For the text-containing cell, return its midpoint in (X, Y) coordinate format. 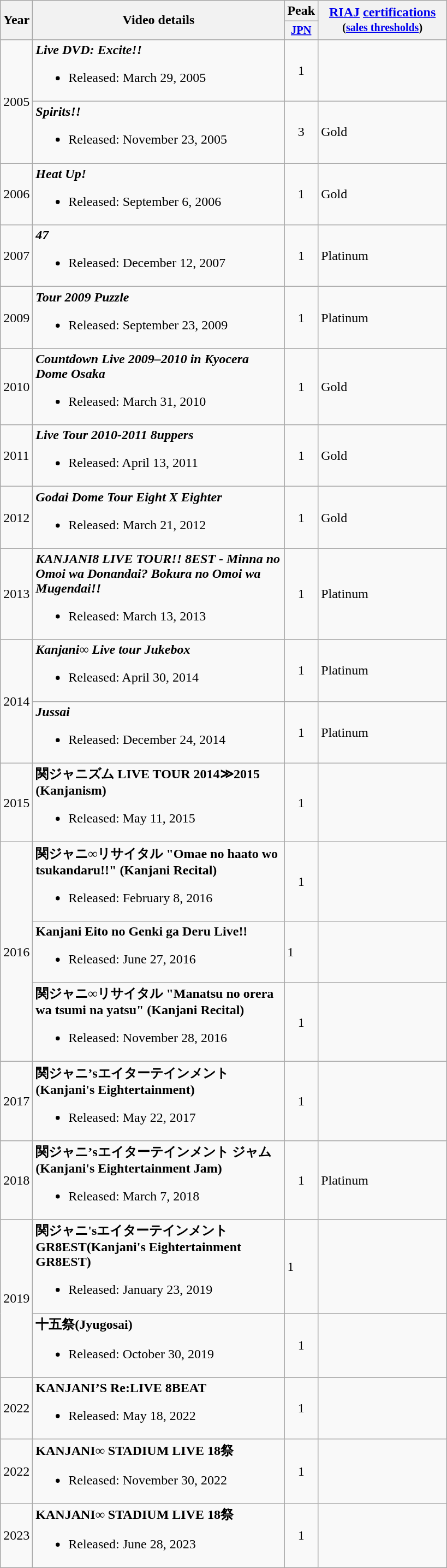
2015 (16, 803)
2019 (16, 1299)
KANJANI8 LIVE TOUR!! 8EST - Minna no Omoi wa Donandai? Bokura no Omoi wa Mugendai!!Released: March 13, 2013 (158, 594)
十五祭(Jyugosai)Released: October 30, 2019 (158, 1346)
2005 (16, 101)
3 (301, 132)
関ジャニ∞リサイタル "Manatsu no orera wa tsumi na yatsu" (Kanjani Recital)Released: November 28, 2016 (158, 1022)
Countdown Live 2009–2010 in Kyocera Dome OsakaReleased: March 31, 2010 (158, 387)
Godai Dome Tour Eight X Eighter Released: March 21, 2012 (158, 518)
KANJANI∞ STADIUM LIVE 18祭Released: June 28, 2023 (158, 1536)
Video details (158, 20)
関ジャニ’sエイターテインメント ジャム (Kanjani's Eightertainment Jam)Released: March 7, 2018 (158, 1180)
2006 (16, 194)
Heat Up!Released: September 6, 2006 (158, 194)
Peak (301, 11)
2016 (16, 952)
2023 (16, 1536)
RIAJ certifications(sales thresholds) (383, 20)
JPN (301, 31)
Live Tour 2010-2011 8uppersReleased: April 13, 2011 (158, 455)
Tour 2009 PuzzleReleased: September 23, 2009 (158, 318)
2014 (16, 701)
47Released: December 12, 2007 (158, 256)
Live DVD: Excite!!Released: March 29, 2005 (158, 70)
2017 (16, 1101)
KANJANI’S Re:LIVE 8BEATReleased: May 18, 2022 (158, 1408)
2013 (16, 594)
KANJANI∞ STADIUM LIVE 18祭Released: November 30, 2022 (158, 1471)
Spirits!!Released: November 23, 2005 (158, 132)
Kanjani∞ Live tour JukeboxReleased: April 30, 2014 (158, 671)
JussaiReleased: December 24, 2014 (158, 732)
Kanjani Eito no Genki ga Deru Live!!Released: June 27, 2016 (158, 951)
2009 (16, 318)
2011 (16, 455)
2007 (16, 256)
関ジャニズム LIVE TOUR 2014≫2015 (Kanjanism)Released: May 11, 2015 (158, 803)
関ジャニ∞リサイタル "Omae no haato wo tsukandaru!!" (Kanjani Recital)Released: February 8, 2016 (158, 881)
2018 (16, 1180)
2012 (16, 518)
2010 (16, 387)
関ジャニ’sエイターテインメント (Kanjani's Eightertainment)Released: May 22, 2017 (158, 1101)
Year (16, 20)
関ジャニ'sエイターテインメント GR8EST(Kanjani's Eightertainment GR8EST)Released: January 23, 2019 (158, 1267)
